Find where the given text appears and provide that cell's center as (X, Y) coordinate. 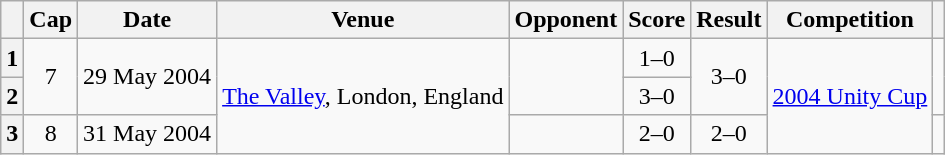
7 (51, 77)
1–0 (657, 58)
Score (657, 20)
Competition (850, 20)
2 (12, 96)
2004 Unity Cup (850, 96)
3 (12, 134)
Opponent (566, 20)
Cap (51, 20)
29 May 2004 (148, 77)
Venue (363, 20)
Date (148, 20)
1 (12, 58)
8 (51, 134)
The Valley, London, England (363, 96)
Result (729, 20)
31 May 2004 (148, 134)
